Extract the (x, y) coordinate from the center of the cell holding the provided text.  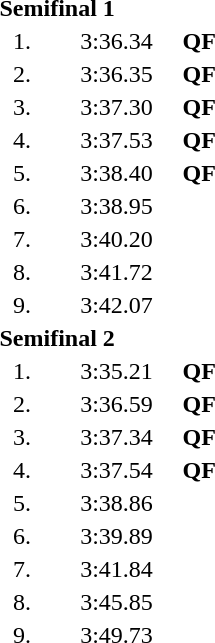
3:36.35 (116, 74)
3:39.89 (116, 536)
3:38.86 (116, 503)
3:38.40 (116, 173)
3:41.84 (116, 569)
3:37.53 (116, 140)
3:40.20 (116, 239)
3:35.21 (116, 371)
3:42.07 (116, 305)
3:36.34 (116, 41)
3:41.72 (116, 272)
3:38.95 (116, 206)
3:36.59 (116, 404)
3:37.34 (116, 437)
3:45.85 (116, 602)
3:37.54 (116, 470)
3:37.30 (116, 107)
